Find where the given text appears and provide that cell's center as [x, y] coordinate. 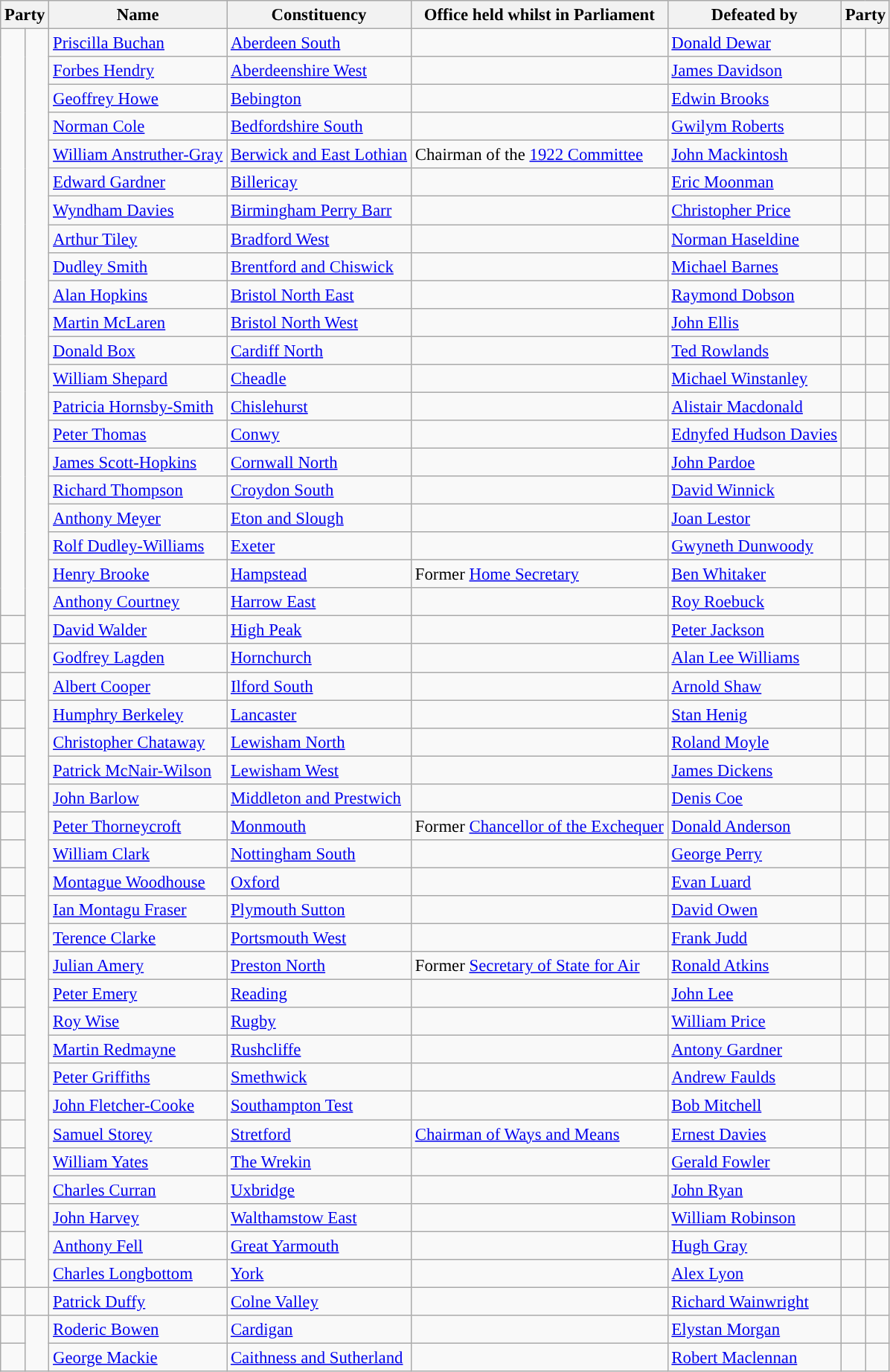
Gwilym Roberts [755, 126]
Reading [319, 994]
Montague Woodhouse [138, 882]
Nottingham South [319, 854]
Peter Griffiths [138, 1078]
Roland Moyle [755, 742]
Roy Wise [138, 1022]
Gerald Fowler [755, 1161]
Arthur Tiley [138, 239]
Colne Valley [319, 1301]
Alan Lee Williams [755, 658]
Berwick and East Lothian [319, 155]
Former Secretary of State for Air [539, 966]
Conwy [319, 435]
Great Yarmouth [319, 1246]
David Winnick [755, 490]
Michael Winstanley [755, 379]
Patrick McNair-Wilson [138, 770]
Birmingham Perry Barr [319, 211]
Gwyneth Dunwoody [755, 546]
Anthony Fell [138, 1246]
Rugby [319, 1022]
Terence Clarke [138, 938]
Denis Coe [755, 798]
Former Chancellor of the Exchequer [539, 826]
The Wrekin [319, 1161]
Rushcliffe [319, 1050]
John Mackintosh [755, 155]
Edwin Brooks [755, 99]
Peter Emery [138, 994]
Hugh Gray [755, 1246]
Plymouth Sutton [319, 910]
Eric Moonman [755, 182]
Christopher Price [755, 211]
Eton and Slough [319, 519]
Constituency [319, 15]
Peter Jackson [755, 630]
Uxbridge [319, 1190]
Donald Dewar [755, 43]
Oxford [319, 882]
Rolf Dudley-Williams [138, 546]
Portsmouth West [319, 938]
Office held whilst in Parliament [539, 15]
Julian Amery [138, 966]
Samuel Storey [138, 1134]
Donald Box [138, 350]
Harrow East [319, 602]
Caithness and Sutherland [319, 1357]
Bedfordshire South [319, 126]
William Robinson [755, 1217]
Roderic Bowen [138, 1330]
Smethwick [319, 1078]
Edward Gardner [138, 182]
Defeated by [755, 15]
Middleton and Prestwich [319, 798]
Frank Judd [755, 938]
Exeter [319, 546]
John Pardoe [755, 462]
David Walder [138, 630]
Bradford West [319, 239]
Aberdeenshire West [319, 71]
Hampstead [319, 574]
Antony Gardner [755, 1050]
Ben Whitaker [755, 574]
Charles Curran [138, 1190]
William Anstruther-Gray [138, 155]
Donald Anderson [755, 826]
Cornwall North [319, 462]
Chairman of the 1922 Committee [539, 155]
Chairman of Ways and Means [539, 1134]
Michael Barnes [755, 266]
Anthony Courtney [138, 602]
Stretford [319, 1134]
William Yates [138, 1161]
Lewisham North [319, 742]
Preston North [319, 966]
David Owen [755, 910]
Alan Hopkins [138, 295]
Patricia Hornsby-Smith [138, 406]
Priscilla Buchan [138, 43]
Cardiff North [319, 350]
Robert Maclennan [755, 1357]
William Price [755, 1022]
Name [138, 15]
Richard Thompson [138, 490]
Anthony Meyer [138, 519]
John Ryan [755, 1190]
Godfrey Lagden [138, 658]
Billericay [319, 182]
John Lee [755, 994]
Dudley Smith [138, 266]
Peter Thorneycroft [138, 826]
Monmouth [319, 826]
William Clark [138, 854]
Former Home Secretary [539, 574]
Alistair Macdonald [755, 406]
Patrick Duffy [138, 1301]
Hornchurch [319, 658]
Stan Henig [755, 714]
Bristol North East [319, 295]
Geoffrey Howe [138, 99]
Martin McLaren [138, 322]
Ian Montagu Fraser [138, 910]
Andrew Faulds [755, 1078]
William Shepard [138, 379]
Wyndham Davies [138, 211]
York [319, 1274]
Martin Redmayne [138, 1050]
Richard Wainwright [755, 1301]
George Mackie [138, 1357]
Roy Roebuck [755, 602]
Cheadle [319, 379]
Raymond Dobson [755, 295]
Croydon South [319, 490]
Arnold Shaw [755, 686]
Aberdeen South [319, 43]
Walthamstow East [319, 1217]
Christopher Chataway [138, 742]
Charles Longbottom [138, 1274]
Ernest Davies [755, 1134]
Elystan Morgan [755, 1330]
Chislehurst [319, 406]
Southampton Test [319, 1106]
John Harvey [138, 1217]
James Dickens [755, 770]
Norman Cole [138, 126]
Bebington [319, 99]
Peter Thomas [138, 435]
Bob Mitchell [755, 1106]
Lewisham West [319, 770]
Henry Brooke [138, 574]
Albert Cooper [138, 686]
John Fletcher-Cooke [138, 1106]
Norman Haseldine [755, 239]
John Barlow [138, 798]
High Peak [319, 630]
Cardigan [319, 1330]
Humphry Berkeley [138, 714]
John Ellis [755, 322]
Lancaster [319, 714]
Forbes Hendry [138, 71]
Ednyfed Hudson Davies [755, 435]
Bristol North West [319, 322]
James Scott-Hopkins [138, 462]
James Davidson [755, 71]
Ronald Atkins [755, 966]
Brentford and Chiswick [319, 266]
Alex Lyon [755, 1274]
George Perry [755, 854]
Joan Lestor [755, 519]
Evan Luard [755, 882]
Ilford South [319, 686]
Ted Rowlands [755, 350]
